Return [x, y] of the center of cell containing provided text 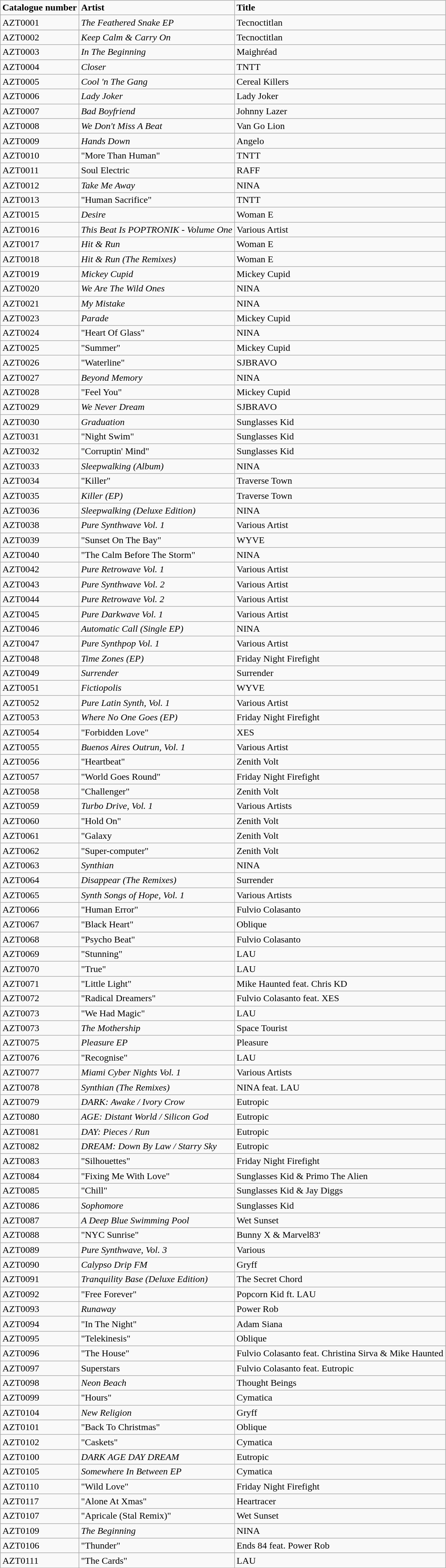
AZT0042 [40, 570]
Sleepwalking (Deluxe Edition) [157, 510]
AZT0104 [40, 1413]
"Super-computer" [157, 850]
"Radical Dreamers" [157, 998]
"Corruptin' Mind" [157, 451]
AZT0106 [40, 1545]
Beyond Memory [157, 377]
AZT0088 [40, 1235]
AZT0060 [40, 821]
AZT0066 [40, 910]
RAFF [340, 170]
Cereal Killers [340, 82]
AZT0079 [40, 1102]
The Secret Chord [340, 1279]
AZT0097 [40, 1368]
AZT0002 [40, 37]
The Feathered Snake EP [157, 23]
"Killer" [157, 481]
Pure Retrowave Vol. 1 [157, 570]
AZT0070 [40, 969]
"Little Light" [157, 984]
Maighréad [340, 52]
Neon Beach [157, 1383]
"World Goes Round" [157, 777]
AZT0055 [40, 747]
AZT0015 [40, 215]
Thought Beings [340, 1383]
AZT0027 [40, 377]
Superstars [157, 1368]
AZT0025 [40, 348]
Sleepwalking (Album) [157, 466]
AZT0009 [40, 141]
AZT0046 [40, 629]
"Heart Of Glass" [157, 333]
Calypso Drip FM [157, 1265]
Buenos Aires Outrun, Vol. 1 [157, 747]
AZT0026 [40, 362]
Mike Haunted feat. Chris KD [340, 984]
Tranquility Base (Deluxe Edition) [157, 1279]
Catalogue number [40, 8]
Pure Latin Synth, Vol. 1 [157, 703]
"Sunset On The Bay" [157, 540]
"Human Sacrifice" [157, 200]
AZT0010 [40, 155]
AZT0087 [40, 1220]
AZT0012 [40, 185]
AZT0053 [40, 718]
AZT0004 [40, 67]
Popcorn Kid ft. LAU [340, 1294]
Disappear (The Remixes) [157, 880]
Closer [157, 67]
"Stunning" [157, 954]
AZT0110 [40, 1486]
Space Tourist [340, 1028]
Cool 'n The Gang [157, 82]
This Beat Is POPTRONIK - Volume One [157, 230]
"Hours" [157, 1398]
AZT0007 [40, 111]
AZT0080 [40, 1117]
AZT0064 [40, 880]
NINA feat. LAU [340, 1087]
Pure Synthwave Vol. 1 [157, 525]
AZT0100 [40, 1457]
AZT0081 [40, 1132]
"In The Night" [157, 1324]
"We Had Magic" [157, 1013]
Sunglasses Kid & Primo The Alien [340, 1176]
AZT0031 [40, 437]
Ends 84 feat. Power Rob [340, 1545]
AZT0111 [40, 1560]
Fulvio Colasanto feat. Eutropic [340, 1368]
AZT0045 [40, 614]
AZT0034 [40, 481]
"Galaxy [157, 836]
"Wild Love" [157, 1486]
AZT0072 [40, 998]
AZT0102 [40, 1442]
DARK: Awake / Ivory Crow [157, 1102]
"Feel You" [157, 392]
AZT0075 [40, 1043]
AZT0092 [40, 1294]
AZT0065 [40, 895]
AZT0047 [40, 643]
AZT0078 [40, 1087]
AZT0061 [40, 836]
AZT0013 [40, 200]
"Back To Christmas" [157, 1427]
In The Beginning [157, 52]
"Heartbeat" [157, 762]
Keep Calm & Carry On [157, 37]
AZT0057 [40, 777]
AZT0062 [40, 850]
AZT0071 [40, 984]
AZT0099 [40, 1398]
AZT0008 [40, 126]
AZT0059 [40, 806]
AZT0096 [40, 1353]
"Black Heart" [157, 925]
Fulvio Colasanto feat. XES [340, 998]
Heartracer [340, 1501]
AZT0021 [40, 303]
Pure Synthpop Vol. 1 [157, 643]
AZT0077 [40, 1072]
XES [340, 732]
Bunny X & Marvel83' [340, 1235]
"Summer" [157, 348]
Miami Cyber Nights Vol. 1 [157, 1072]
Johnny Lazer [340, 111]
AZT0058 [40, 791]
"The House" [157, 1353]
AZT0043 [40, 584]
AZT0063 [40, 865]
AZT0003 [40, 52]
AZT0105 [40, 1472]
"NYC Sunrise" [157, 1235]
AZT0016 [40, 230]
AZT0090 [40, 1265]
AZT0109 [40, 1531]
AZT0051 [40, 688]
AZT0048 [40, 659]
AZT0044 [40, 599]
Graduation [157, 422]
"Fixing Me With Love" [157, 1176]
"More Than Human" [157, 155]
"Chill" [157, 1191]
Synthian (The Remixes) [157, 1087]
We Don't Miss A Beat [157, 126]
"Alone At Xmas" [157, 1501]
AZT0094 [40, 1324]
"Apricale (Stal Remix)" [157, 1516]
AZT0083 [40, 1161]
AZT0029 [40, 407]
Van Go Lion [340, 126]
Pure Synthwave Vol. 2 [157, 584]
AZT0084 [40, 1176]
Pure Retrowave Vol. 2 [157, 599]
AZT0030 [40, 422]
Fictiopolis [157, 688]
AZT0024 [40, 333]
AZT0017 [40, 244]
AZT0093 [40, 1309]
AZT0023 [40, 318]
Synthian [157, 865]
Power Rob [340, 1309]
"Caskets" [157, 1442]
AZT0068 [40, 939]
"Hold On" [157, 821]
AZT0006 [40, 96]
Sophomore [157, 1206]
AZT0028 [40, 392]
AZT0095 [40, 1338]
"Human Error" [157, 910]
AZT0082 [40, 1146]
AZT0039 [40, 540]
AZT0018 [40, 259]
"Recognise" [157, 1058]
"Thunder" [157, 1545]
AZT0033 [40, 466]
DAY: Pieces / Run [157, 1132]
AZT0056 [40, 762]
"Silhouettes" [157, 1161]
Hit & Run (The Remixes) [157, 259]
"The Cards" [157, 1560]
AZT0069 [40, 954]
AZT0107 [40, 1516]
Fulvio Colasanto feat. Christina Sirva & Mike Haunted [340, 1353]
Hands Down [157, 141]
AZT0091 [40, 1279]
AZT0117 [40, 1501]
Somewhere In Between EP [157, 1472]
AZT0035 [40, 496]
Automatic Call (Single EP) [157, 629]
AZT0101 [40, 1427]
Title [340, 8]
"The Calm Before The Storm" [157, 555]
Soul Electric [157, 170]
Hit & Run [157, 244]
AZT0040 [40, 555]
Killer (EP) [157, 496]
"Night Swim" [157, 437]
AZT0005 [40, 82]
New Religion [157, 1413]
"Psycho Beat" [157, 939]
AZT0032 [40, 451]
DREAM: Down By Law / Starry Sky [157, 1146]
Pleasure [340, 1043]
AZT0085 [40, 1191]
Adam Siana [340, 1324]
Artist [157, 8]
Runaway [157, 1309]
AZT0076 [40, 1058]
The Mothership [157, 1028]
DARK AGE DAY DREAM [157, 1457]
Angelo [340, 141]
The Beginning [157, 1531]
Parade [157, 318]
Pure Synthwave, Vol. 3 [157, 1250]
Bad Boyfriend [157, 111]
"Free Forever" [157, 1294]
AZT0098 [40, 1383]
Take Me Away [157, 185]
AZT0001 [40, 23]
AZT0036 [40, 510]
My Mistake [157, 303]
Time Zones (EP) [157, 659]
Synth Songs of Hope, Vol. 1 [157, 895]
Sunglasses Kid & Jay Diggs [340, 1191]
Where No One Goes (EP) [157, 718]
AZT0067 [40, 925]
AZT0054 [40, 732]
"True" [157, 969]
"Waterline" [157, 362]
AZT0086 [40, 1206]
"Forbidden Love" [157, 732]
AZT0019 [40, 274]
Pure Darkwave Vol. 1 [157, 614]
AZT0020 [40, 289]
"Telekinesis" [157, 1338]
AZT0049 [40, 673]
Pleasure EP [157, 1043]
Turbo Drive, Vol. 1 [157, 806]
AZT0089 [40, 1250]
Various [340, 1250]
AZT0011 [40, 170]
AZT0038 [40, 525]
A Deep Blue Swimming Pool [157, 1220]
AGE: Distant World / Silicon God [157, 1117]
We Are The Wild Ones [157, 289]
"Challenger" [157, 791]
We Never Dream [157, 407]
AZT0052 [40, 703]
Desire [157, 215]
